Search for the cell housing the specified text and yield its [x, y] center coordinate. 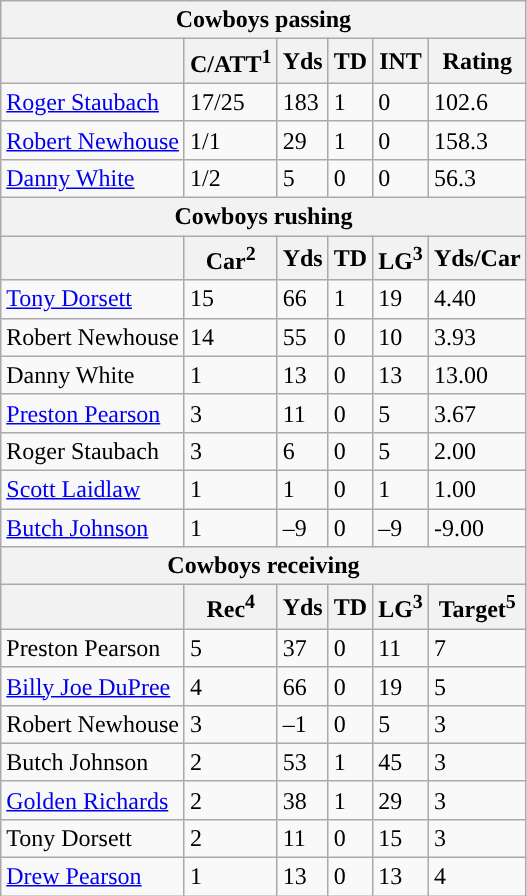
17/25 [230, 102]
Billy Joe DuPree [93, 686]
1/1 [230, 140]
38 [302, 800]
13.00 [477, 375]
45 [401, 762]
14 [230, 337]
-9.00 [477, 528]
Cowboys passing [264, 20]
3.67 [477, 413]
102.6 [477, 102]
Cowboys rushing [264, 217]
Target5 [477, 608]
55 [302, 337]
158.3 [477, 140]
2.00 [477, 451]
37 [302, 648]
Cowboys receiving [264, 566]
1.00 [477, 489]
Rec4 [230, 608]
Drew Pearson [93, 877]
56.3 [477, 178]
7 [477, 648]
3.93 [477, 337]
10 [401, 337]
4.40 [477, 299]
1/2 [230, 178]
–1 [302, 724]
C/ATT1 [230, 62]
Golden Richards [93, 800]
6 [302, 451]
Yds/Car [477, 258]
Car2 [230, 258]
INT [401, 62]
183 [302, 102]
Scott Laidlaw [93, 489]
Rating [477, 62]
53 [302, 762]
